Return the [X, Y] coordinate for the center point of the cell that contains the specified text.  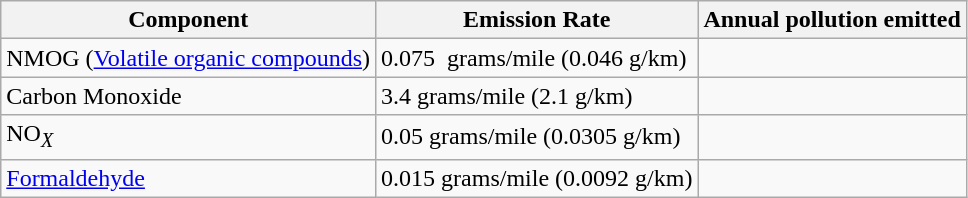
Annual pollution emitted [832, 20]
Emission Rate [537, 20]
0.05 grams/mile (0.0305 g/km) [537, 137]
Formaldehyde [188, 178]
0.075 grams/mile (0.046 g/km) [537, 58]
NOX [188, 137]
3.4 grams/mile (2.1 g/km) [537, 96]
Component [188, 20]
Carbon Monoxide [188, 96]
NMOG (Volatile organic compounds) [188, 58]
0.015 grams/mile (0.0092 g/km) [537, 178]
